From the cell containing the given text, extract its center point as (X, Y) coordinate. 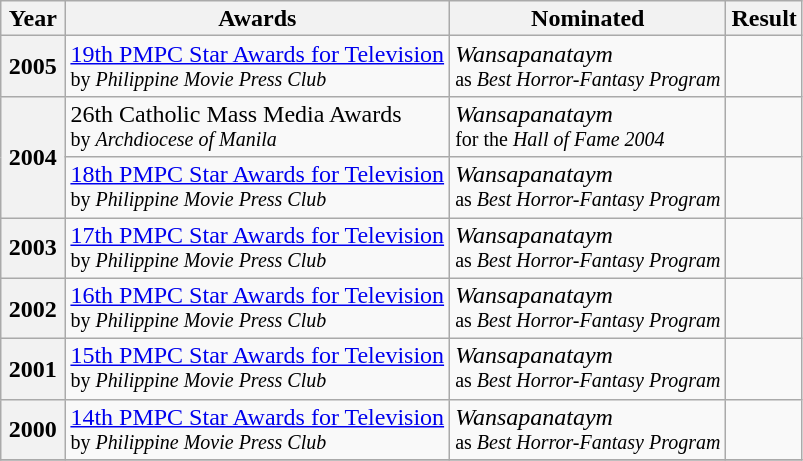
18th PMPC Star Awards for Televisionby Philippine Movie Press Club (258, 188)
15th PMPC Star Awards for Televisionby Philippine Movie Press Club (258, 370)
2004 (33, 156)
Year (33, 18)
2001 (33, 370)
2002 (33, 308)
2003 (33, 248)
Awards (258, 18)
14th PMPC Star Awards for Televisionby Philippine Movie Press Club (258, 430)
17th PMPC Star Awards for Televisionby Philippine Movie Press Club (258, 248)
2000 (33, 430)
26th Catholic Mass Media Awardsby Archdiocese of Manila (258, 126)
19th PMPC Star Awards for Televisionby Philippine Movie Press Club (258, 66)
Wansapanataymfor the Hall of Fame 2004 (588, 126)
2005 (33, 66)
Nominated (588, 18)
Result (764, 18)
16th PMPC Star Awards for Televisionby Philippine Movie Press Club (258, 308)
